Output the [X, Y] coordinate of the center of the cell containing the given text.  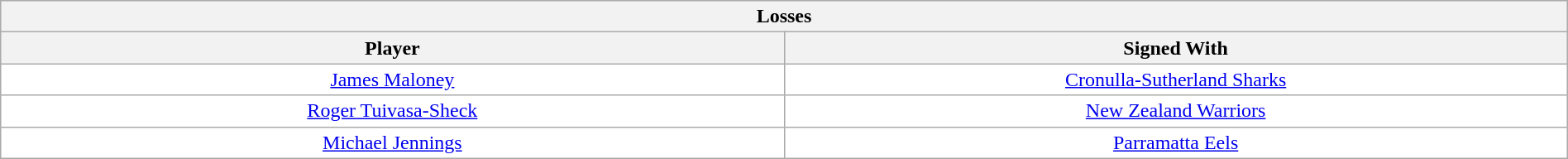
Michael Jennings [392, 142]
Cronulla-Sutherland Sharks [1176, 79]
New Zealand Warriors [1176, 111]
Losses [784, 17]
Roger Tuivasa-Sheck [392, 111]
Player [392, 48]
Signed With [1176, 48]
James Maloney [392, 79]
Parramatta Eels [1176, 142]
